Find where the given text appears and provide that cell's center as (x, y) coordinate. 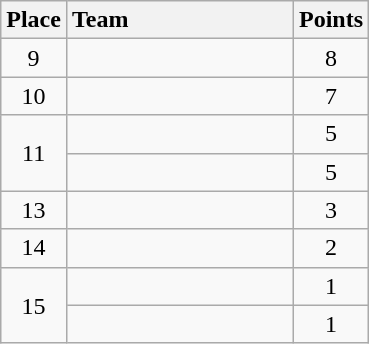
2 (332, 248)
9 (34, 58)
7 (332, 96)
14 (34, 248)
11 (34, 153)
3 (332, 210)
8 (332, 58)
13 (34, 210)
Team (180, 20)
10 (34, 96)
Points (332, 20)
15 (34, 305)
Place (34, 20)
